Output the [X, Y] coordinate of the center of the cell containing the given text.  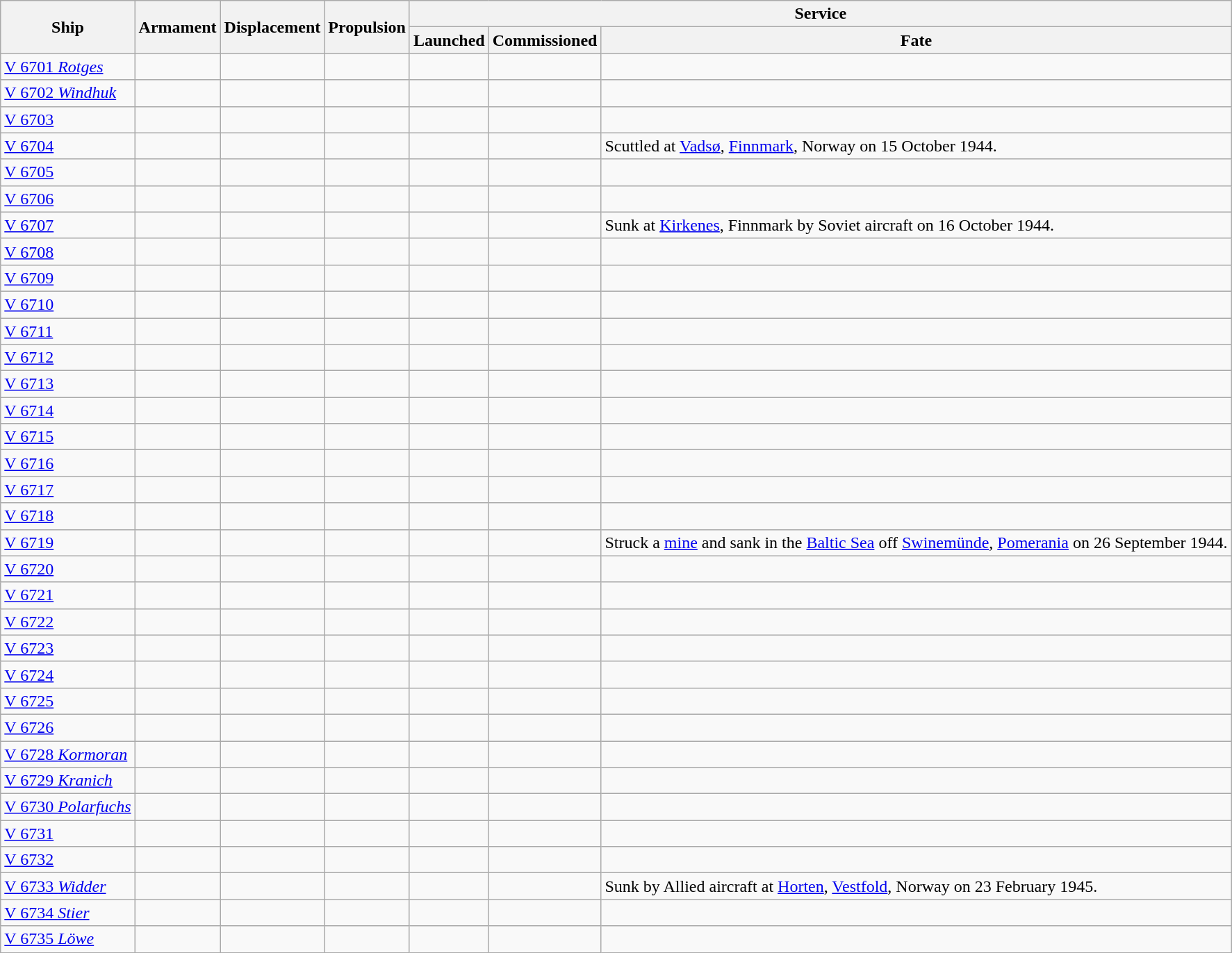
V 6704 [68, 146]
V 6706 [68, 199]
Fate [916, 40]
V 6716 [68, 463]
V 6732 [68, 860]
V 6707 [68, 225]
V 6722 [68, 622]
V 6723 [68, 648]
Commissioned [545, 40]
V 6735 Löwe [68, 939]
Ship [68, 27]
V 6726 [68, 727]
V 6720 [68, 569]
Scuttled at Vadsø, Finnmark, Norway on 15 October 1944. [916, 146]
V 6701 Rotges [68, 67]
Sunk by Allied aircraft at Horten, Vestfold, Norway on 23 February 1945. [916, 886]
Propulsion [367, 27]
V 6714 [68, 411]
V 6715 [68, 437]
V 6703 [68, 119]
V 6733 Widder [68, 886]
V 6725 [68, 701]
V 6724 [68, 674]
V 6728 Kormoran [68, 754]
V 6719 [68, 542]
V 6710 [68, 304]
V 6709 [68, 278]
V 6708 [68, 251]
V 6730 Polarfuchs [68, 807]
V 6717 [68, 490]
V 6702 Windhuk [68, 93]
V 6712 [68, 358]
Sunk at Kirkenes, Finnmark by Soviet aircraft on 16 October 1944. [916, 225]
Service [820, 14]
Displacement [272, 27]
V 6731 [68, 834]
V 6705 [68, 172]
Armament [178, 27]
V 6721 [68, 595]
V 6713 [68, 384]
Struck a mine and sank in the Baltic Sea off Swinemünde, Pomerania on 26 September 1944. [916, 542]
V 6734 Stier [68, 913]
V 6729 Kranich [68, 781]
V 6711 [68, 331]
V 6718 [68, 516]
Launched [449, 40]
